From the cell containing the given text, extract its center point as [X, Y] coordinate. 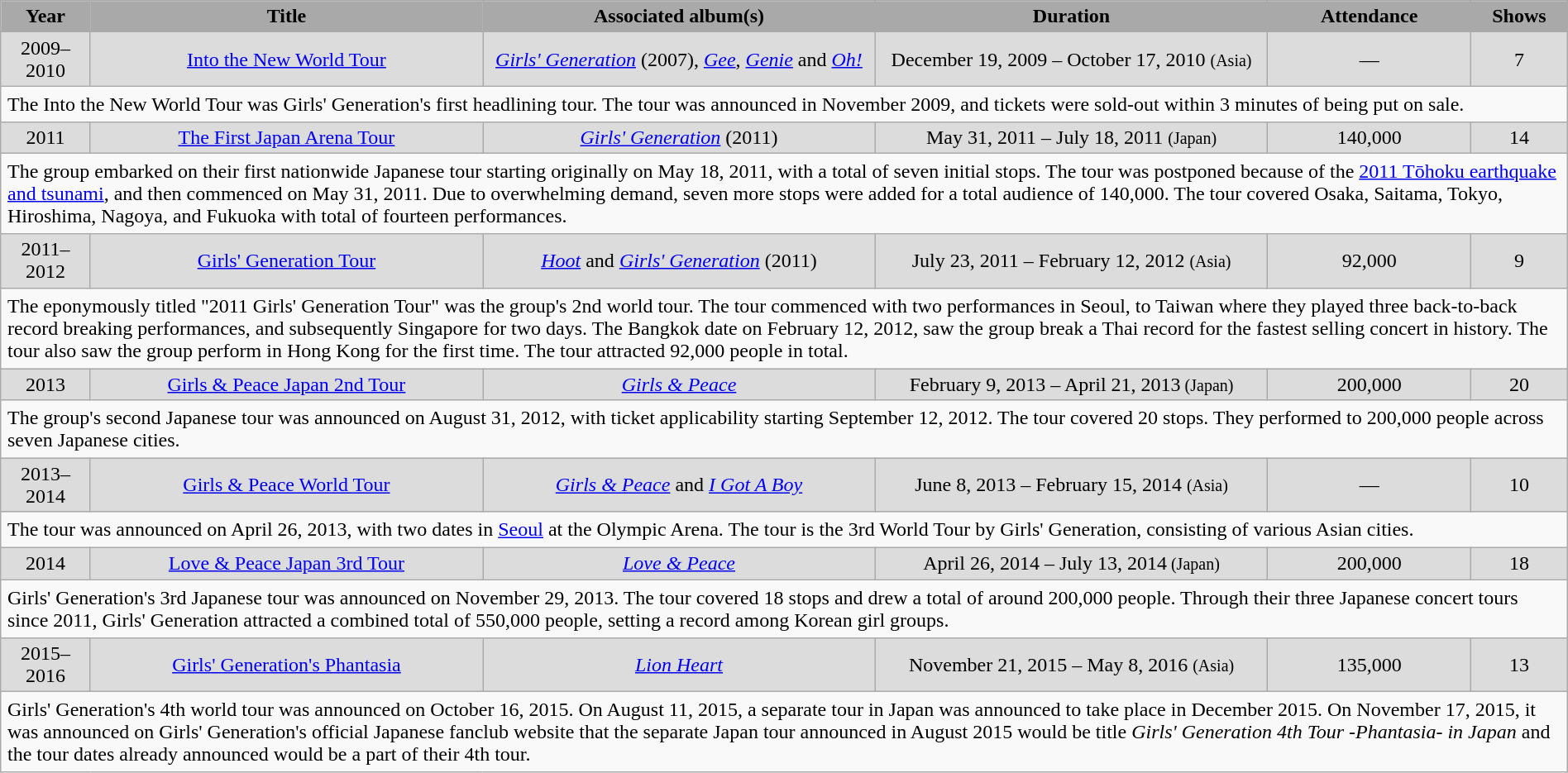
Hoot and Girls' Generation (2011) [680, 261]
Duration [1072, 17]
December 19, 2009 – October 17, 2010 (Asia) [1072, 60]
February 9, 2013 – April 21, 2013 (Japan) [1072, 384]
Girls' Generation (2011) [680, 137]
Girls' Generation's Phantasia [286, 665]
Year [45, 17]
Girls' Generation Tour [286, 261]
Girls & Peace and I Got A Boy [680, 484]
13 [1520, 665]
Girls' Generation (2007), Gee, Genie and Oh! [680, 60]
2011–2012 [45, 261]
Title [286, 17]
20 [1520, 384]
The First Japan Arena Tour [286, 137]
2013–2014 [45, 484]
2011 [45, 137]
Girls & Peace [680, 384]
Love & Peace [680, 564]
Girls & Peace Japan 2nd Tour [286, 384]
92,000 [1370, 261]
Into the New World Tour [286, 60]
Love & Peace Japan 3rd Tour [286, 564]
Girls & Peace World Tour [286, 484]
9 [1520, 261]
2013 [45, 384]
14 [1520, 137]
135,000 [1370, 665]
7 [1520, 60]
May 31, 2011 – July 18, 2011 (Japan) [1072, 137]
2009–2010 [45, 60]
2015–2016 [45, 665]
10 [1520, 484]
June 8, 2013 – February 15, 2014 (Asia) [1072, 484]
Associated album(s) [680, 17]
Attendance [1370, 17]
July 23, 2011 – February 12, 2012 (Asia) [1072, 261]
18 [1520, 564]
Shows [1520, 17]
140,000 [1370, 137]
November 21, 2015 – May 8, 2016 (Asia) [1072, 665]
April 26, 2014 – July 13, 2014 (Japan) [1072, 564]
Lion Heart [680, 665]
2014 [45, 564]
